For the text-containing cell, return its midpoint in [X, Y] coordinate format. 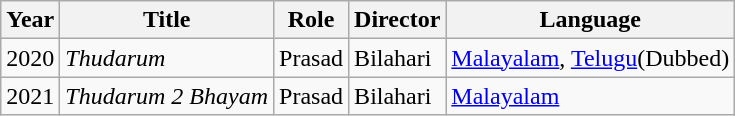
2021 [30, 96]
Malayalam, Telugu(Dubbed) [590, 58]
Thudarum [167, 58]
2020 [30, 58]
Malayalam [590, 96]
Year [30, 20]
Title [167, 20]
Role [312, 20]
Language [590, 20]
Thudarum 2 Bhayam [167, 96]
Director [398, 20]
